For the text-containing cell, return its midpoint in [X, Y] coordinate format. 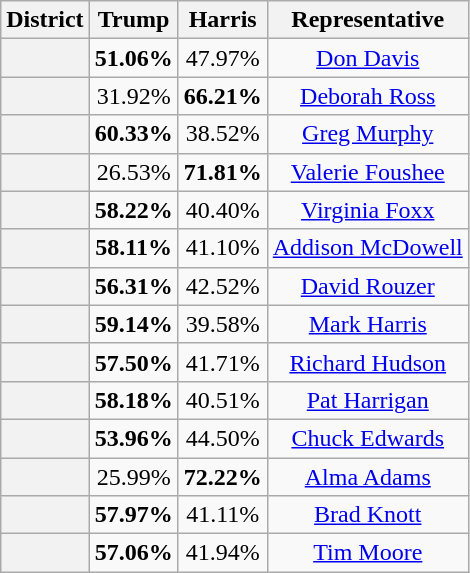
Harris [222, 20]
53.96% [134, 438]
Brad Knott [368, 515]
58.11% [134, 248]
58.18% [134, 400]
71.81% [222, 172]
Deborah Ross [368, 96]
Richard Hudson [368, 362]
40.51% [222, 400]
57.50% [134, 362]
31.92% [134, 96]
47.97% [222, 58]
56.31% [134, 286]
57.06% [134, 553]
Greg Murphy [368, 134]
Tim Moore [368, 553]
District [45, 20]
41.71% [222, 362]
Valerie Foushee [368, 172]
Chuck Edwards [368, 438]
Virginia Foxx [368, 210]
51.06% [134, 58]
44.50% [222, 438]
Alma Adams [368, 477]
41.10% [222, 248]
60.33% [134, 134]
25.99% [134, 477]
26.53% [134, 172]
Addison McDowell [368, 248]
42.52% [222, 286]
Pat Harrigan [368, 400]
41.94% [222, 553]
Representative [368, 20]
38.52% [222, 134]
39.58% [222, 324]
72.22% [222, 477]
59.14% [134, 324]
David Rouzer [368, 286]
41.11% [222, 515]
57.97% [134, 515]
Trump [134, 20]
Mark Harris [368, 324]
40.40% [222, 210]
58.22% [134, 210]
Don Davis [368, 58]
66.21% [222, 96]
